Find where the given text appears and provide that cell's center as [x, y] coordinate. 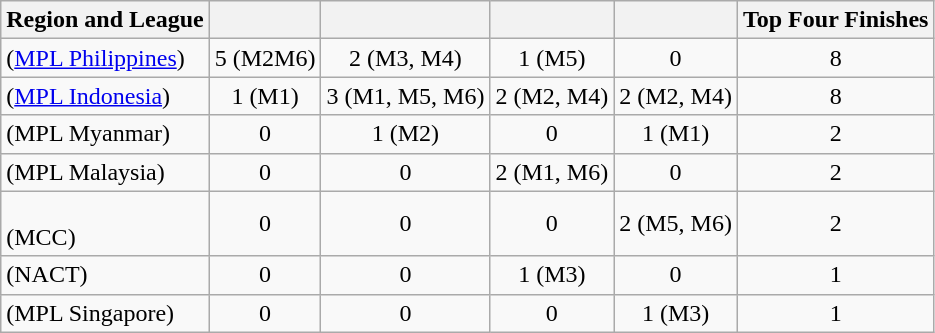
5 (M2M6) [265, 58]
(MPL Indonesia) [105, 96]
2 (M5, M6) [676, 224]
(NACT) [105, 275]
(MPL Philippines) [105, 58]
1 (M5) [552, 58]
3 (M1, M5, M6) [406, 96]
(MCC) [105, 224]
(MPL Myanmar) [105, 134]
Region and League [105, 20]
(MPL Singapore) [105, 313]
2 (M1, M6) [552, 172]
Top Four Finishes [835, 20]
1 (M2) [406, 134]
(MPL Malaysia) [105, 172]
2 (M3, M4) [406, 58]
